Pinpoint the cell where the given text exists, returning its [X, Y] midpoint coordinate. 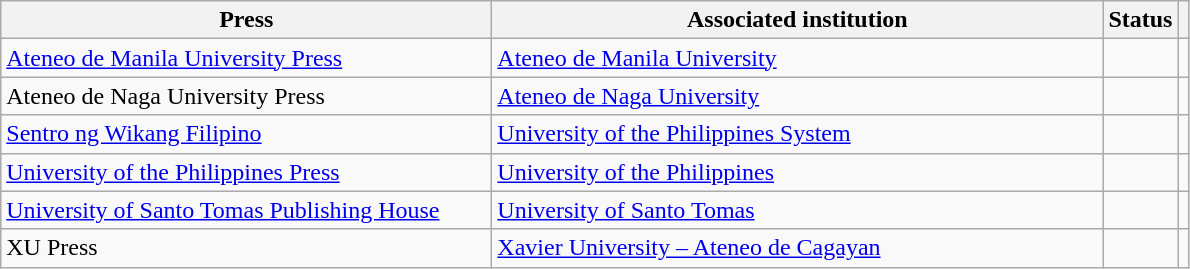
University of Santo Tomas [798, 210]
Associated institution [798, 20]
University of the Philippines Press [246, 172]
Ateneo de Manila University [798, 58]
Sentro ng Wikang Filipino [246, 134]
Xavier University – Ateneo de Cagayan [798, 248]
XU Press [246, 248]
Press [246, 20]
University of the Philippines [798, 172]
Status [1140, 20]
University of the Philippines System [798, 134]
University of Santo Tomas Publishing House [246, 210]
Ateneo de Manila University Press [246, 58]
Ateneo de Naga University Press [246, 96]
Ateneo de Naga University [798, 96]
